Output the (X, Y) coordinate of the center of the cell containing the given text.  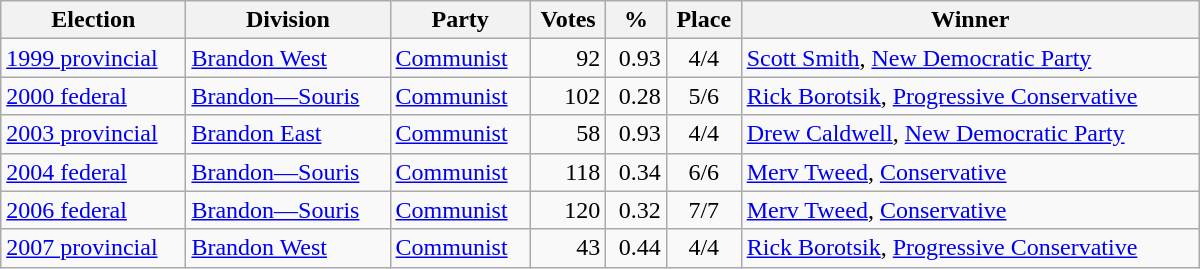
Division (288, 20)
Party (460, 20)
0.32 (636, 210)
0.44 (636, 248)
% (636, 20)
102 (568, 96)
7/7 (704, 210)
Election (94, 20)
2003 provincial (94, 134)
2000 federal (94, 96)
Place (704, 20)
Winner (970, 20)
2007 provincial (94, 248)
5/6 (704, 96)
1999 provincial (94, 58)
92 (568, 58)
Brandon East (288, 134)
Scott Smith, New Democratic Party (970, 58)
2004 federal (94, 172)
58 (568, 134)
0.28 (636, 96)
0.34 (636, 172)
118 (568, 172)
Votes (568, 20)
Drew Caldwell, New Democratic Party (970, 134)
120 (568, 210)
2006 federal (94, 210)
6/6 (704, 172)
43 (568, 248)
